Locate the cell with the specified text and output its [X, Y] center coordinate. 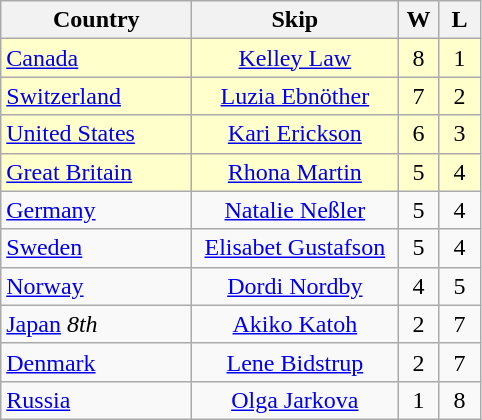
Country [96, 20]
Russia [96, 400]
United States [96, 134]
Dordi Nordby [295, 286]
Sweden [96, 248]
Germany [96, 210]
Canada [96, 58]
Switzerland [96, 96]
Kari Erickson [295, 134]
Denmark [96, 362]
W [418, 20]
Kelley Law [295, 58]
L [460, 20]
Skip [295, 20]
Elisabet Gustafson [295, 248]
Olga Jarkova [295, 400]
Luzia Ebnöther [295, 96]
6 [418, 134]
Rhona Martin [295, 172]
Great Britain [96, 172]
Natalie Neßler [295, 210]
Lene Bidstrup [295, 362]
Akiko Katoh [295, 324]
Norway [96, 286]
3 [460, 134]
Japan 8th [96, 324]
